Search for the cell housing the specified text and yield its (X, Y) center coordinate. 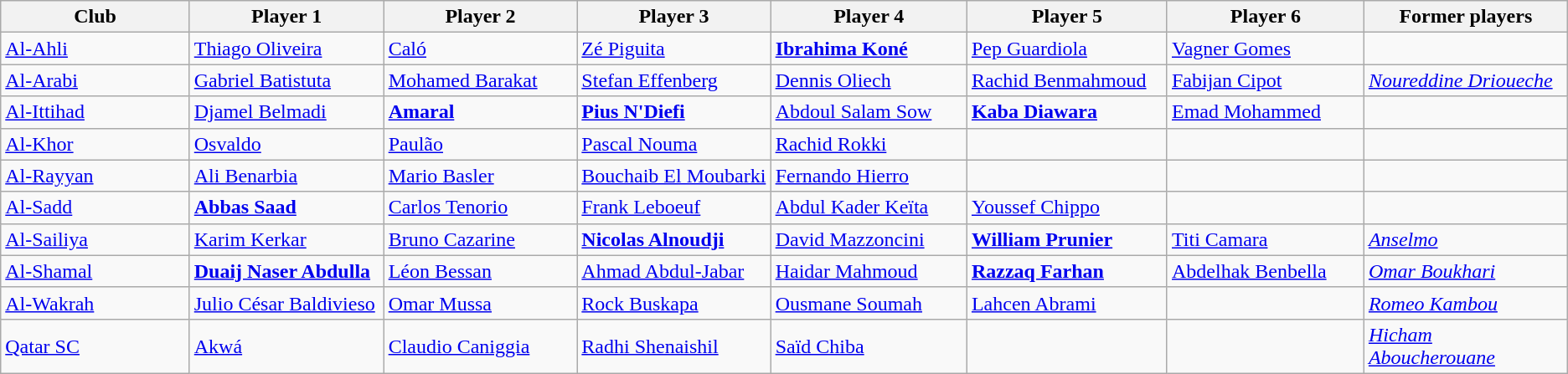
Radhi Shenaishil (673, 346)
Caló (481, 49)
Player 3 (673, 17)
Rock Buskapa (673, 303)
Bruno Cazarine (481, 239)
Lahcen Abrami (1067, 303)
Youssef Chippo (1067, 207)
Al-Khor (95, 144)
Player 4 (869, 17)
Player 6 (1265, 17)
Nicolas Alnoudji (673, 239)
Gabriel Batistuta (286, 80)
Razzaq Farhan (1067, 271)
Mario Basler (481, 176)
Omar Boukhari (1466, 271)
Akwá (286, 346)
Léon Bessan (481, 271)
Ibrahima Koné (869, 49)
Carlos Tenorio (481, 207)
Al-Sadd (95, 207)
Al-Shamal (95, 271)
Amaral (481, 112)
Qatar SC (95, 346)
Dennis Oliech (869, 80)
Karim Kerkar (286, 239)
Paulão (481, 144)
Emad Mohammed (1265, 112)
Fernando Hierro (869, 176)
Kaba Diawara (1067, 112)
Romeo Kambou (1466, 303)
Bouchaib El Moubarki (673, 176)
Pascal Nouma (673, 144)
Ousmane Soumah (869, 303)
Zé Piguita (673, 49)
Former players (1466, 17)
Rachid Benmahmoud (1067, 80)
Stefan Effenberg (673, 80)
Noureddine Drioueche (1466, 80)
Saïd Chiba (869, 346)
Pius N'Diefi (673, 112)
Hicham Aboucherouane (1466, 346)
Claudio Caniggia (481, 346)
Abdul Kader Keïta (869, 207)
Al-Arabi (95, 80)
Titi Camara (1265, 239)
David Mazzoncini (869, 239)
Al-Sailiya (95, 239)
Al-Ittihad (95, 112)
Ali Benarbia (286, 176)
Pep Guardiola (1067, 49)
Julio César Baldivieso (286, 303)
Club (95, 17)
Osvaldo (286, 144)
Abdelhak Benbella (1265, 271)
Rachid Rokki (869, 144)
Mohamed Barakat (481, 80)
Vagner Gomes (1265, 49)
Player 1 (286, 17)
Duaij Naser Abdulla (286, 271)
Abbas Saad (286, 207)
Al-Rayyan (95, 176)
Haidar Mahmoud (869, 271)
Anselmo (1466, 239)
William Prunier (1067, 239)
Frank Leboeuf (673, 207)
Omar Mussa (481, 303)
Fabijan Cipot (1265, 80)
Player 5 (1067, 17)
Abdoul Salam Sow (869, 112)
Player 2 (481, 17)
Thiago Oliveira (286, 49)
Al-Wakrah (95, 303)
Djamel Belmadi (286, 112)
Al-Ahli (95, 49)
Ahmad Abdul-Jabar (673, 271)
